Determine the (X, Y) coordinate at the center of the cell enclosing the given text.  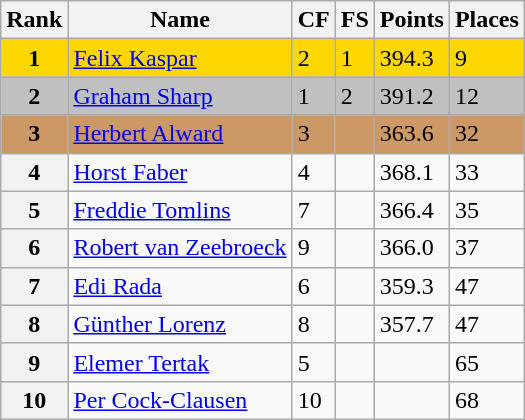
Rank (34, 20)
357.7 (412, 324)
12 (486, 96)
366.4 (412, 210)
33 (486, 172)
FS (354, 20)
32 (486, 134)
366.0 (412, 248)
65 (486, 362)
Graham Sharp (180, 96)
Freddie Tomlins (180, 210)
Felix Kaspar (180, 58)
359.3 (412, 286)
Name (180, 20)
Günther Lorenz (180, 324)
35 (486, 210)
363.6 (412, 134)
Points (412, 20)
394.3 (412, 58)
Edi Rada (180, 286)
Places (486, 20)
68 (486, 400)
Horst Faber (180, 172)
Elemer Tertak (180, 362)
391.2 (412, 96)
CF (314, 20)
Herbert Alward (180, 134)
Robert van Zeebroeck (180, 248)
368.1 (412, 172)
37 (486, 248)
Per Cock-Clausen (180, 400)
